Locate the cell with the specified text and output its (x, y) center coordinate. 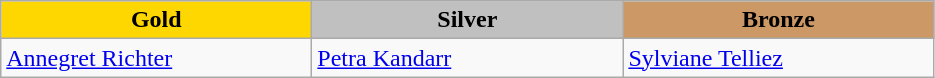
Annegret Richter (156, 58)
Gold (156, 20)
Sylviane Telliez (778, 58)
Petra Kandarr (468, 58)
Silver (468, 20)
Bronze (778, 20)
